From the cell containing the given text, extract its center point as (X, Y) coordinate. 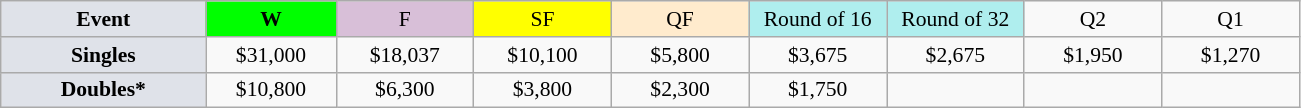
$18,037 (405, 55)
Round of 32 (955, 19)
$6,300 (405, 90)
$10,100 (543, 55)
W (271, 19)
QF (680, 19)
$2,300 (680, 90)
$1,270 (1231, 55)
$3,800 (543, 90)
Q2 (1093, 19)
Doubles* (104, 90)
$5,800 (680, 55)
$31,000 (271, 55)
$10,800 (271, 90)
$3,675 (818, 55)
Q1 (1231, 19)
Round of 16 (818, 19)
SF (543, 19)
$2,675 (955, 55)
Event (104, 19)
$1,750 (818, 90)
$1,950 (1093, 55)
Singles (104, 55)
F (405, 19)
